Provide the [X, Y] coordinate of the cell's center where the given text is located.  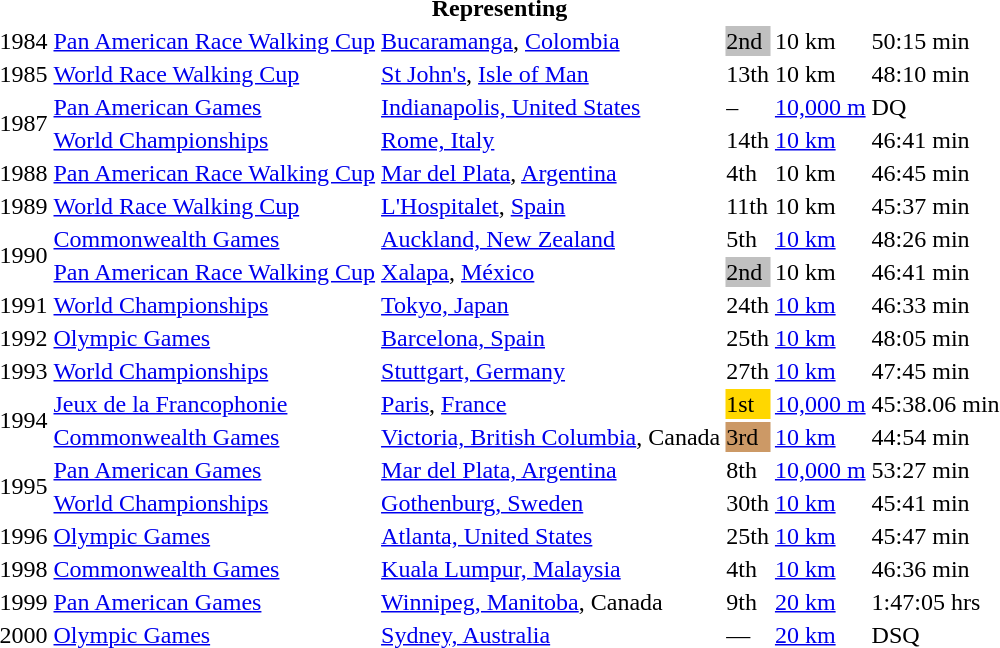
5th [748, 239]
Stuttgart, Germany [551, 371]
24th [748, 305]
L'Hospitalet, Spain [551, 206]
Atlanta, United States [551, 536]
Indianapolis, United States [551, 107]
Paris, France [551, 404]
Xalapa, México [551, 272]
Kuala Lumpur, Malaysia [551, 569]
– [748, 107]
3rd [748, 437]
1st [748, 404]
Gothenburg, Sweden [551, 503]
Auckland, New Zealand [551, 239]
27th [748, 371]
11th [748, 206]
30th [748, 503]
9th [748, 602]
Jeux de la Francophonie [214, 404]
Rome, Italy [551, 140]
Bucaramanga, Colombia [551, 41]
13th [748, 74]
20 km [820, 602]
Barcelona, Spain [551, 338]
Winnipeg, Manitoba, Canada [551, 602]
8th [748, 470]
St John's, Isle of Man [551, 74]
Tokyo, Japan [551, 305]
Victoria, British Columbia, Canada [551, 437]
14th [748, 140]
